Identify which cell holds the provided text, then report its (X, Y) central coordinate. 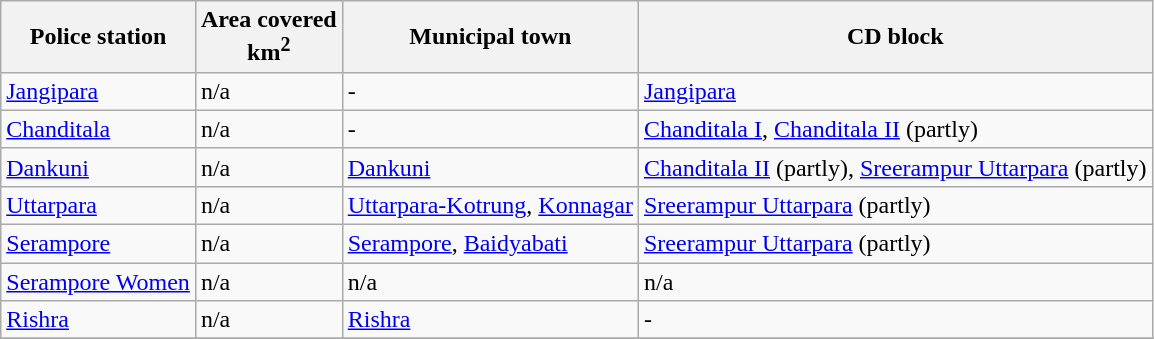
Uttarpara (98, 205)
Uttarpara-Kotrung, Konnagar (490, 205)
Chanditala I, Chanditala II (partly) (895, 129)
Serampore Women (98, 282)
Chanditala (98, 129)
Chanditala II (partly), Sreerampur Uttarpara (partly) (895, 167)
CD block (895, 37)
Serampore (98, 244)
Municipal town (490, 37)
Police station (98, 37)
Area coveredkm2 (268, 37)
Serampore, Baidyabati (490, 244)
